Scan for the cell matching the given text and deliver its (X, Y) coordinate at center. 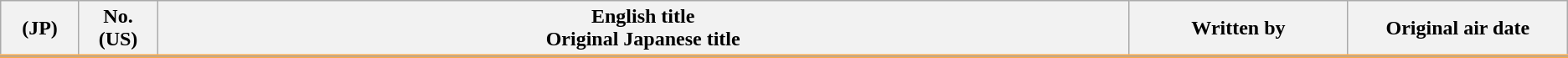
Written by (1239, 29)
Original air date (1457, 29)
(JP) (40, 29)
English title Original Japanese title (643, 29)
No. (US) (118, 29)
